Scan for the cell matching the given text and deliver its [x, y] coordinate at center. 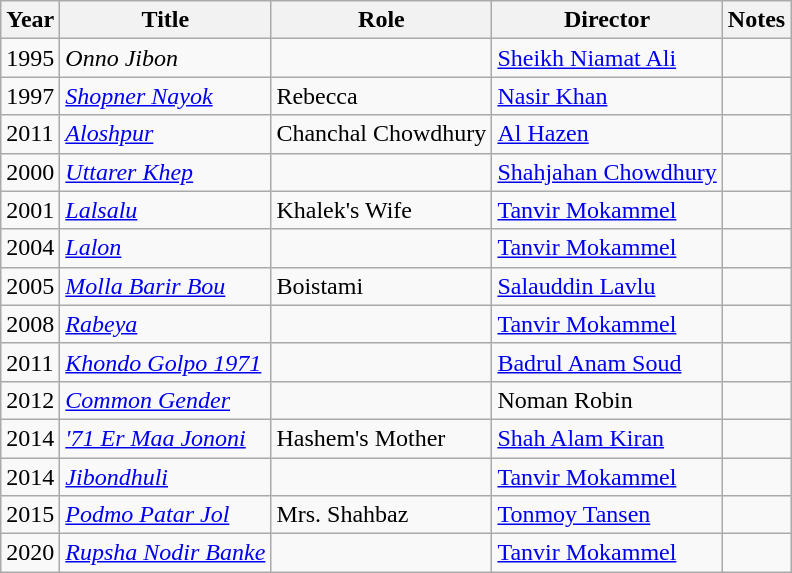
Khondo Golpo 1971 [166, 362]
Boistami [382, 286]
Common Gender [166, 400]
Notes [756, 20]
Onno Jibon [166, 58]
Year [30, 20]
Aloshpur [166, 134]
2020 [30, 553]
Director [607, 20]
Podmo Patar Jol [166, 515]
2000 [30, 172]
Rebecca [382, 96]
Shahjahan Chowdhury [607, 172]
Hashem's Mother [382, 438]
Molla Barir Bou [166, 286]
Lalsalu [166, 210]
Nasir Khan [607, 96]
2008 [30, 324]
2005 [30, 286]
Khalek's Wife [382, 210]
Chanchal Chowdhury [382, 134]
1997 [30, 96]
'71 Er Maa Jononi [166, 438]
Tonmoy Tansen [607, 515]
Mrs. Shahbaz [382, 515]
Rabeya [166, 324]
Uttarer Khep [166, 172]
2015 [30, 515]
2012 [30, 400]
Rupsha Nodir Banke [166, 553]
Al Hazen [607, 134]
1995 [30, 58]
Shopner Nayok [166, 96]
2004 [30, 248]
Badrul Anam Soud [607, 362]
Jibondhuli [166, 477]
Shah Alam Kiran [607, 438]
2001 [30, 210]
Lalon [166, 248]
Title [166, 20]
Salauddin Lavlu [607, 286]
Noman Robin [607, 400]
Sheikh Niamat Ali [607, 58]
Role [382, 20]
